For the text-containing cell, return its midpoint in [x, y] coordinate format. 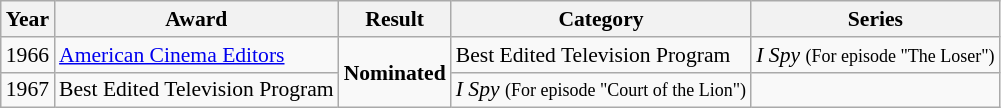
1966 [28, 55]
Result [395, 19]
1967 [28, 90]
Series [875, 19]
American Cinema Editors [196, 55]
I Spy (For episode "Court of the Lion") [601, 90]
Year [28, 19]
Nominated [395, 72]
I Spy (For episode "The Loser") [875, 55]
Category [601, 19]
Award [196, 19]
